Detect which cell encompasses the target text, then output its (X, Y) center coordinate. 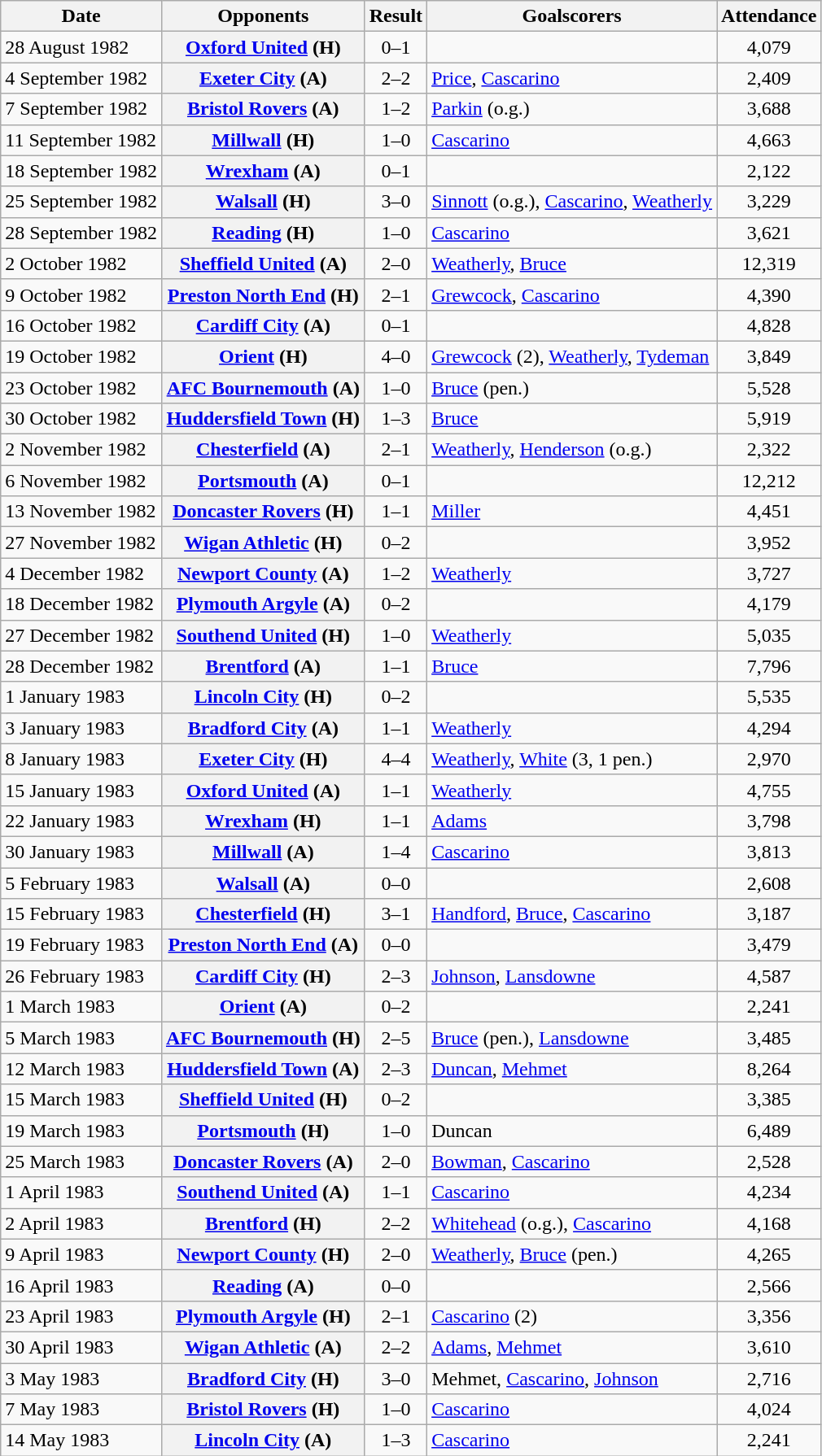
Newport County (H) (263, 1254)
Bradford City (A) (263, 728)
7 May 1983 (81, 1410)
4,587 (769, 976)
4,024 (769, 1410)
16 April 1983 (81, 1285)
3,688 (769, 109)
Bowman, Cascarino (572, 1162)
27 December 1982 (81, 635)
2,528 (769, 1162)
23 April 1983 (81, 1316)
Mehmet, Cascarino, Johnson (572, 1379)
Doncaster Rovers (H) (263, 512)
6 November 1982 (81, 481)
Southend United (A) (263, 1192)
Duncan (572, 1131)
1–4 (396, 852)
3,621 (769, 233)
4,234 (769, 1192)
14 May 1983 (81, 1441)
25 March 1983 (81, 1162)
Newport County (A) (263, 573)
Brentford (A) (263, 666)
4 December 1982 (81, 573)
Walsall (A) (263, 883)
Brentford (H) (263, 1223)
Millwall (H) (263, 140)
3,187 (769, 914)
28 December 1982 (81, 666)
Oxford United (A) (263, 790)
5 February 1983 (81, 883)
2,322 (769, 450)
2,566 (769, 1285)
1 March 1983 (81, 1007)
Grewcock, Cascarino (572, 294)
4–4 (396, 759)
Result (396, 16)
9 October 1982 (81, 294)
2 October 1982 (81, 264)
1 April 1983 (81, 1192)
Preston North End (A) (263, 945)
3,229 (769, 202)
4,179 (769, 604)
2–5 (396, 1038)
5,528 (769, 388)
3,356 (769, 1316)
16 October 1982 (81, 325)
Lincoln City (A) (263, 1441)
Orient (H) (263, 356)
Opponents (263, 16)
4,755 (769, 790)
Huddersfield Town (A) (263, 1069)
Millwall (A) (263, 852)
12,319 (769, 264)
23 October 1982 (81, 388)
5,535 (769, 697)
Date (81, 16)
Wigan Athletic (A) (263, 1347)
Adams (572, 821)
3,610 (769, 1347)
2,970 (769, 759)
18 December 1982 (81, 604)
Cardiff City (A) (263, 325)
4 September 1982 (81, 78)
7,796 (769, 666)
AFC Bournemouth (A) (263, 388)
4,828 (769, 325)
12 March 1983 (81, 1069)
30 April 1983 (81, 1347)
Exeter City (A) (263, 78)
Bruce (pen.) (572, 388)
Price, Cascarino (572, 78)
Weatherly, Bruce (572, 264)
Weatherly, Henderson (o.g.) (572, 450)
Grewcock (2), Weatherly, Tydeman (572, 356)
Parkin (o.g.) (572, 109)
Wigan Athletic (H) (263, 543)
22 January 1983 (81, 821)
Reading (H) (263, 233)
Cascarino (2) (572, 1316)
Preston North End (H) (263, 294)
12,212 (769, 481)
Reading (A) (263, 1285)
4,265 (769, 1254)
28 September 1982 (81, 233)
3,798 (769, 821)
30 October 1982 (81, 419)
3,952 (769, 543)
4,294 (769, 728)
Wrexham (H) (263, 821)
Portsmouth (A) (263, 481)
6,489 (769, 1131)
18 September 1982 (81, 171)
Sinnott (o.g.), Cascarino, Weatherly (572, 202)
1 January 1983 (81, 697)
Sheffield United (A) (263, 264)
4–0 (396, 356)
Wrexham (A) (263, 171)
Duncan, Mehmet (572, 1069)
Johnson, Lansdowne (572, 976)
2 April 1983 (81, 1223)
Weatherly, White (3, 1 pen.) (572, 759)
Doncaster Rovers (A) (263, 1162)
3 January 1983 (81, 728)
8,264 (769, 1069)
5,919 (769, 419)
Walsall (H) (263, 202)
Plymouth Argyle (H) (263, 1316)
Adams, Mehmet (572, 1347)
Orient (A) (263, 1007)
15 March 1983 (81, 1100)
Miller (572, 512)
Portsmouth (H) (263, 1131)
3 May 1983 (81, 1379)
Chesterfield (H) (263, 914)
2,409 (769, 78)
Huddersfield Town (H) (263, 419)
3,727 (769, 573)
4,168 (769, 1223)
2,608 (769, 883)
Lincoln City (H) (263, 697)
7 September 1982 (81, 109)
Plymouth Argyle (A) (263, 604)
9 April 1983 (81, 1254)
28 August 1982 (81, 47)
2,122 (769, 171)
Exeter City (H) (263, 759)
11 September 1982 (81, 140)
4,079 (769, 47)
5 March 1983 (81, 1038)
Bristol Rovers (A) (263, 109)
2 November 1982 (81, 450)
Oxford United (H) (263, 47)
4,390 (769, 294)
2,716 (769, 1379)
19 March 1983 (81, 1131)
Bradford City (H) (263, 1379)
Whitehead (o.g.), Cascarino (572, 1223)
Goalscorers (572, 16)
13 November 1982 (81, 512)
4,451 (769, 512)
3,849 (769, 356)
3,813 (769, 852)
26 February 1983 (81, 976)
Cardiff City (H) (263, 976)
Chesterfield (A) (263, 450)
3,485 (769, 1038)
19 February 1983 (81, 945)
25 September 1982 (81, 202)
15 January 1983 (81, 790)
3,385 (769, 1100)
19 October 1982 (81, 356)
Bristol Rovers (H) (263, 1410)
AFC Bournemouth (H) (263, 1038)
Weatherly, Bruce (pen.) (572, 1254)
3,479 (769, 945)
Attendance (769, 16)
8 January 1983 (81, 759)
Sheffield United (H) (263, 1100)
30 January 1983 (81, 852)
Bruce (pen.), Lansdowne (572, 1038)
4,663 (769, 140)
15 February 1983 (81, 914)
5,035 (769, 635)
Handford, Bruce, Cascarino (572, 914)
Southend United (H) (263, 635)
3–1 (396, 914)
27 November 1982 (81, 543)
